Return the (X, Y) coordinate for the center point of the cell that contains the specified text.  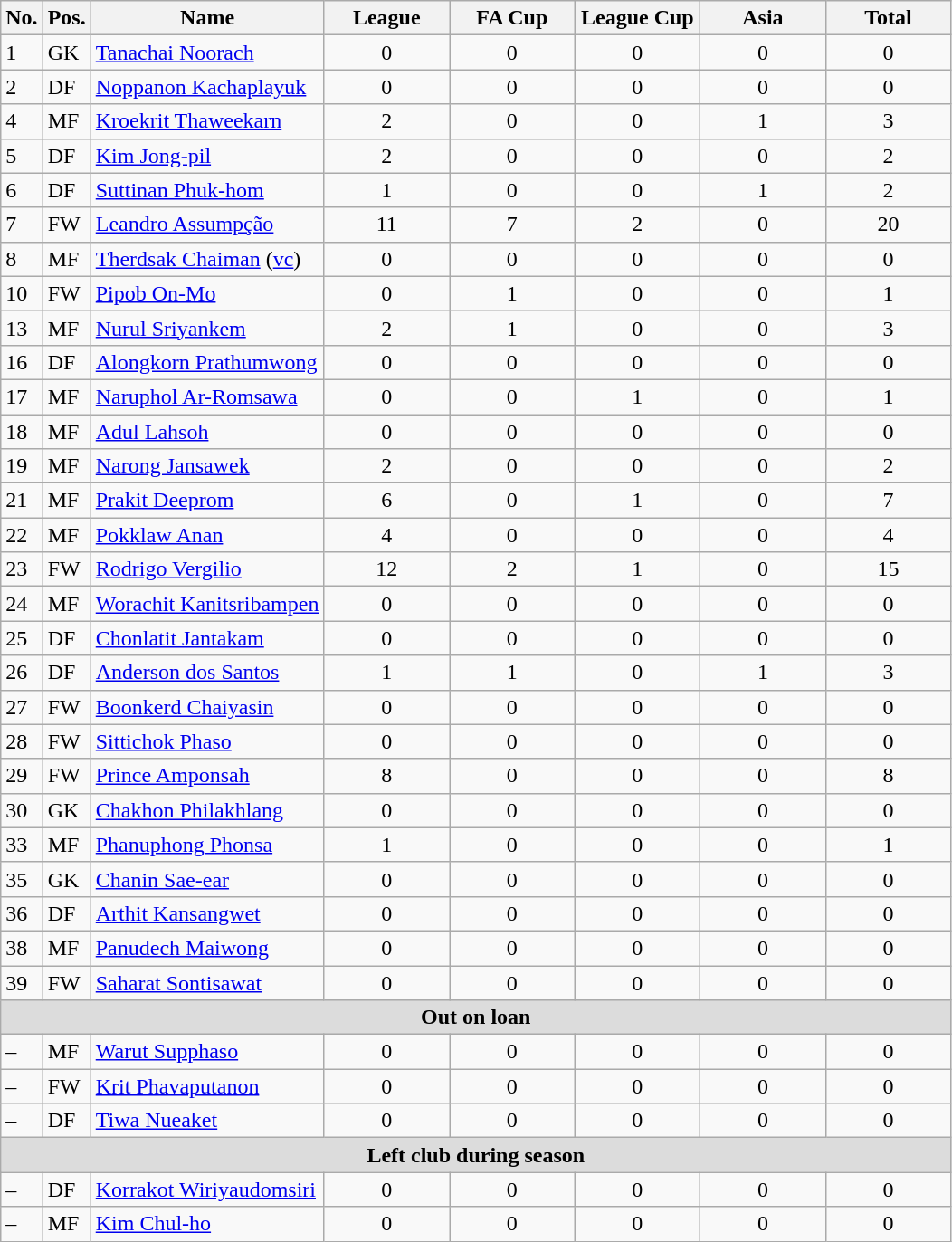
39 (22, 982)
Rodrigo Vergilio (207, 569)
Korrakot Wiriyaudomsiri (207, 1189)
Prakit Deeprom (207, 501)
Boonkerd Chaiyasin (207, 707)
Pos. (67, 18)
Out on loan (476, 1017)
Therdsak Chaiman (vc) (207, 259)
Chakhon Philakhlang (207, 810)
24 (22, 604)
Adul Lahsoh (207, 432)
Narong Jansawek (207, 466)
Leandro Assumpção (207, 225)
29 (22, 776)
League (387, 18)
Left club during season (476, 1155)
25 (22, 638)
FA Cup (512, 18)
17 (22, 396)
Name (207, 18)
Arthit Kansangwet (207, 913)
Noppanon Kachaplayuk (207, 87)
12 (387, 569)
Pokklaw Anan (207, 535)
19 (22, 466)
22 (22, 535)
Chonlatit Jantakam (207, 638)
Naruphol Ar-Romsawa (207, 396)
15 (889, 569)
Sittichok Phaso (207, 741)
33 (22, 845)
Krit Phavaputanon (207, 1086)
35 (22, 879)
Total (889, 18)
Saharat Sontisawat (207, 982)
21 (22, 501)
28 (22, 741)
Kim Jong-pil (207, 156)
Suttinan Phuk-hom (207, 190)
5 (22, 156)
20 (889, 225)
Asia (764, 18)
No. (22, 18)
Worachit Kanitsribampen (207, 604)
Chanin Sae-ear (207, 879)
Warut Supphaso (207, 1052)
Kroekrit Thaweekarn (207, 121)
11 (387, 225)
Anderson dos Santos (207, 673)
23 (22, 569)
Panudech Maiwong (207, 948)
36 (22, 913)
Phanuphong Phonsa (207, 845)
Kim Chul-ho (207, 1224)
League Cup (637, 18)
26 (22, 673)
Nurul Sriyankem (207, 328)
Alongkorn Prathumwong (207, 362)
13 (22, 328)
27 (22, 707)
16 (22, 362)
Prince Amponsah (207, 776)
Tiwa Nueaket (207, 1121)
Pipob On-Mo (207, 293)
30 (22, 810)
38 (22, 948)
Tanachai Noorach (207, 53)
10 (22, 293)
18 (22, 432)
